Return (X, Y) of the center of cell containing provided text 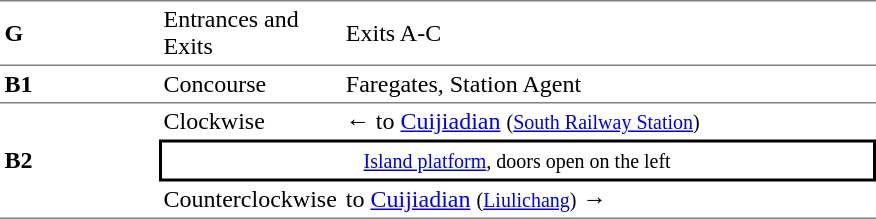
B1 (80, 85)
Island platform, doors open on the left (517, 161)
Exits A-C (608, 33)
← to Cuijiadian (South Railway Station) (608, 122)
Clockwise (250, 122)
Faregates, Station Agent (608, 85)
Entrances and Exits (250, 33)
Concourse (250, 85)
G (80, 33)
